Provide the (X, Y) coordinate of the cell's center where the given text is located.  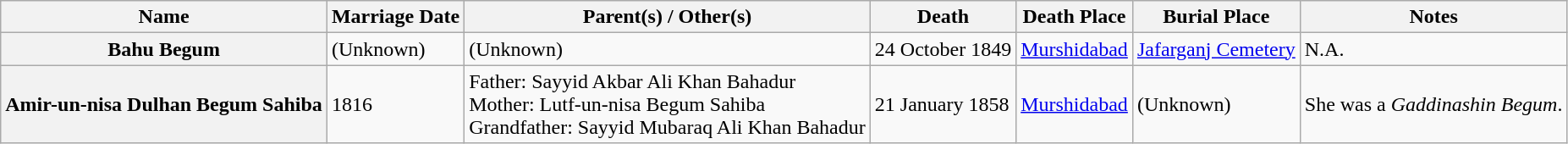
Jafarganj Cemetery (1216, 49)
She was a Gaddinashin Begum. (1433, 104)
21 January 1858 (943, 104)
Notes (1433, 17)
Parent(s) / Other(s) (668, 17)
Death Place (1075, 17)
Marriage Date (395, 17)
Bahu Begum (164, 49)
Burial Place (1216, 17)
Father: Sayyid Akbar Ali Khan BahadurMother: Lutf-un-nisa Begum SahibaGrandfather: Sayyid Mubaraq Ali Khan Bahadur (668, 104)
Name (164, 17)
Amir-un-nisa Dulhan Begum Sahiba (164, 104)
1816 (395, 104)
24 October 1849 (943, 49)
N.A. (1433, 49)
Death (943, 17)
